Search for the cell housing the specified text and yield its [x, y] center coordinate. 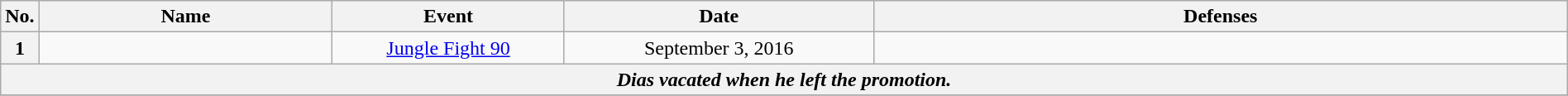
Name [185, 17]
Defenses [1221, 17]
1 [20, 48]
September 3, 2016 [719, 48]
Jungle Fight 90 [448, 48]
No. [20, 17]
Date [719, 17]
Event [448, 17]
Dias vacated when he left the promotion. [784, 79]
